Extract the (X, Y) coordinate from the center of the cell holding the provided text.  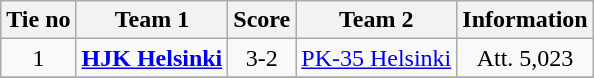
Information (525, 20)
PK-35 Helsinki (376, 58)
3-2 (262, 58)
Team 2 (376, 20)
HJK Helsinki (152, 58)
Att. 5,023 (525, 58)
Team 1 (152, 20)
Score (262, 20)
Tie no (38, 20)
1 (38, 58)
